Pinpoint the cell where the given text exists, returning its [X, Y] midpoint coordinate. 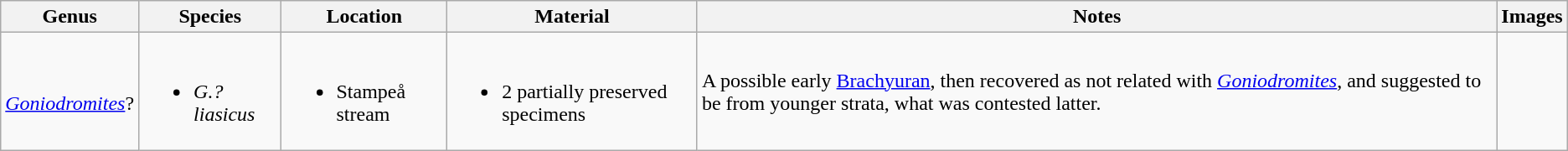
Notes [1096, 17]
Goniodromites? [70, 91]
Species [210, 17]
Material [573, 17]
A possible early Brachyuran, then recovered as not related with Goniodromites, and suggested to be from younger strata, what was contested latter. [1096, 91]
Images [1532, 17]
Genus [70, 17]
Location [364, 17]
G.? liasicus [210, 91]
Stampeå stream [364, 91]
2 partially preserved specimens [573, 91]
